Locate the cell with the specified text and output its (x, y) center coordinate. 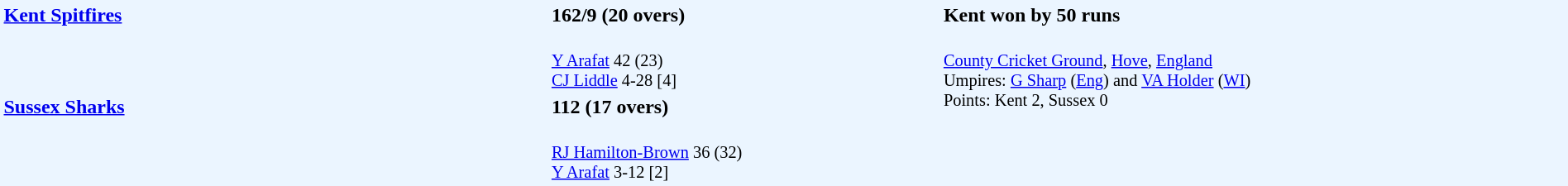
Kent won by 50 runs (1254, 15)
RJ Hamilton-Brown 36 (32) Y Arafat 3-12 [2] (744, 152)
162/9 (20 overs) (744, 15)
County Cricket Ground, Hove, England Umpires: G Sharp (Eng) and VA Holder (WI) Points: Kent 2, Sussex 0 (1254, 107)
112 (17 overs) (744, 107)
Y Arafat 42 (23) CJ Liddle 4-28 [4] (744, 61)
Kent Spitfires (275, 47)
Sussex Sharks (275, 139)
